Pinpoint the cell where the given text exists, returning its [X, Y] midpoint coordinate. 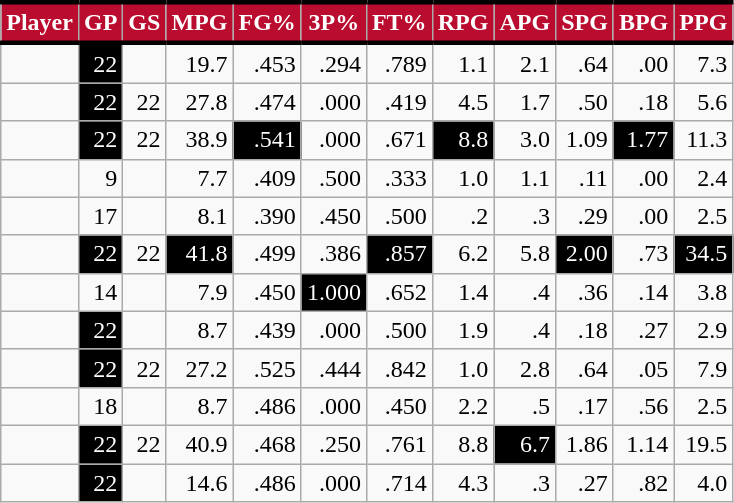
6.2 [463, 254]
38.9 [200, 140]
.714 [399, 483]
.17 [585, 406]
.73 [643, 254]
3.8 [704, 292]
14 [100, 292]
1.09 [585, 140]
7.3 [704, 63]
41.8 [200, 254]
18 [100, 406]
4.0 [704, 483]
.50 [585, 102]
PPG [704, 22]
1.77 [643, 140]
.857 [399, 254]
2.9 [704, 330]
17 [100, 216]
7.7 [200, 178]
8.1 [200, 216]
.474 [267, 102]
.250 [334, 444]
.439 [267, 330]
3P% [334, 22]
.842 [399, 368]
14.6 [200, 483]
4.3 [463, 483]
.444 [334, 368]
19.7 [200, 63]
.789 [399, 63]
.14 [643, 292]
1.7 [525, 102]
.453 [267, 63]
.390 [267, 216]
FT% [399, 22]
6.7 [525, 444]
BPG [643, 22]
.36 [585, 292]
GS [144, 22]
2.2 [463, 406]
Player [40, 22]
.761 [399, 444]
.2 [463, 216]
1.000 [334, 292]
.525 [267, 368]
.294 [334, 63]
1.14 [643, 444]
11.3 [704, 140]
40.9 [200, 444]
1.9 [463, 330]
.468 [267, 444]
.333 [399, 178]
4.5 [463, 102]
2.8 [525, 368]
.5 [525, 406]
SPG [585, 22]
.56 [643, 406]
.671 [399, 140]
APG [525, 22]
.82 [643, 483]
1.86 [585, 444]
.29 [585, 216]
19.5 [704, 444]
.409 [267, 178]
2.4 [704, 178]
FG% [267, 22]
2.00 [585, 254]
.652 [399, 292]
5.6 [704, 102]
.05 [643, 368]
.386 [334, 254]
9 [100, 178]
27.2 [200, 368]
.11 [585, 178]
MPG [200, 22]
.541 [267, 140]
.499 [267, 254]
2.1 [525, 63]
3.0 [525, 140]
RPG [463, 22]
27.8 [200, 102]
5.8 [525, 254]
34.5 [704, 254]
GP [100, 22]
.419 [399, 102]
1.4 [463, 292]
